Extract the (X, Y) coordinate from the center of the cell holding the provided text.  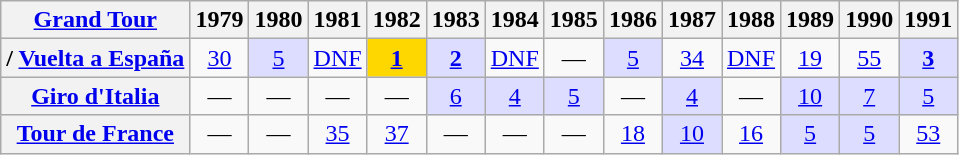
18 (632, 134)
1980 (278, 20)
37 (396, 134)
1991 (928, 20)
Giro d'Italia (96, 96)
6 (456, 96)
55 (870, 58)
30 (220, 58)
1988 (752, 20)
1982 (396, 20)
53 (928, 134)
2 (456, 58)
1987 (692, 20)
3 (928, 58)
19 (810, 58)
1986 (632, 20)
Tour de France (96, 134)
1985 (574, 20)
35 (338, 134)
7 (870, 96)
Grand Tour (96, 20)
34 (692, 58)
1984 (514, 20)
1983 (456, 20)
/ Vuelta a España (96, 58)
16 (752, 134)
1989 (810, 20)
1981 (338, 20)
1979 (220, 20)
1990 (870, 20)
1 (396, 58)
